Locate the cell with the specified text and output its [X, Y] center coordinate. 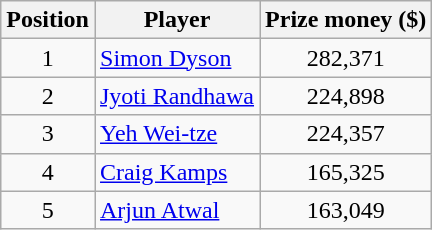
5 [48, 210]
4 [48, 172]
282,371 [346, 58]
3 [48, 134]
Player [176, 20]
Position [48, 20]
1 [48, 58]
224,357 [346, 134]
Craig Kamps [176, 172]
Prize money ($) [346, 20]
Simon Dyson [176, 58]
2 [48, 96]
Jyoti Randhawa [176, 96]
224,898 [346, 96]
165,325 [346, 172]
Arjun Atwal [176, 210]
Yeh Wei-tze [176, 134]
163,049 [346, 210]
